From the cell containing the given text, extract its center point as [X, Y] coordinate. 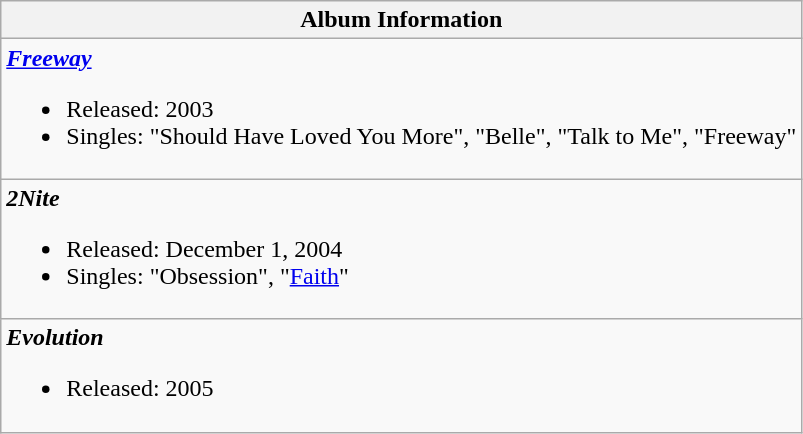
FreewayReleased: 2003Singles: "Should Have Loved You More", "Belle", "Talk to Me", "Freeway" [402, 109]
2NiteReleased: December 1, 2004Singles: "Obsession", "Faith" [402, 249]
EvolutionReleased: 2005 [402, 376]
Album Information [402, 20]
